Find where the given text appears and provide that cell's center as [x, y] coordinate. 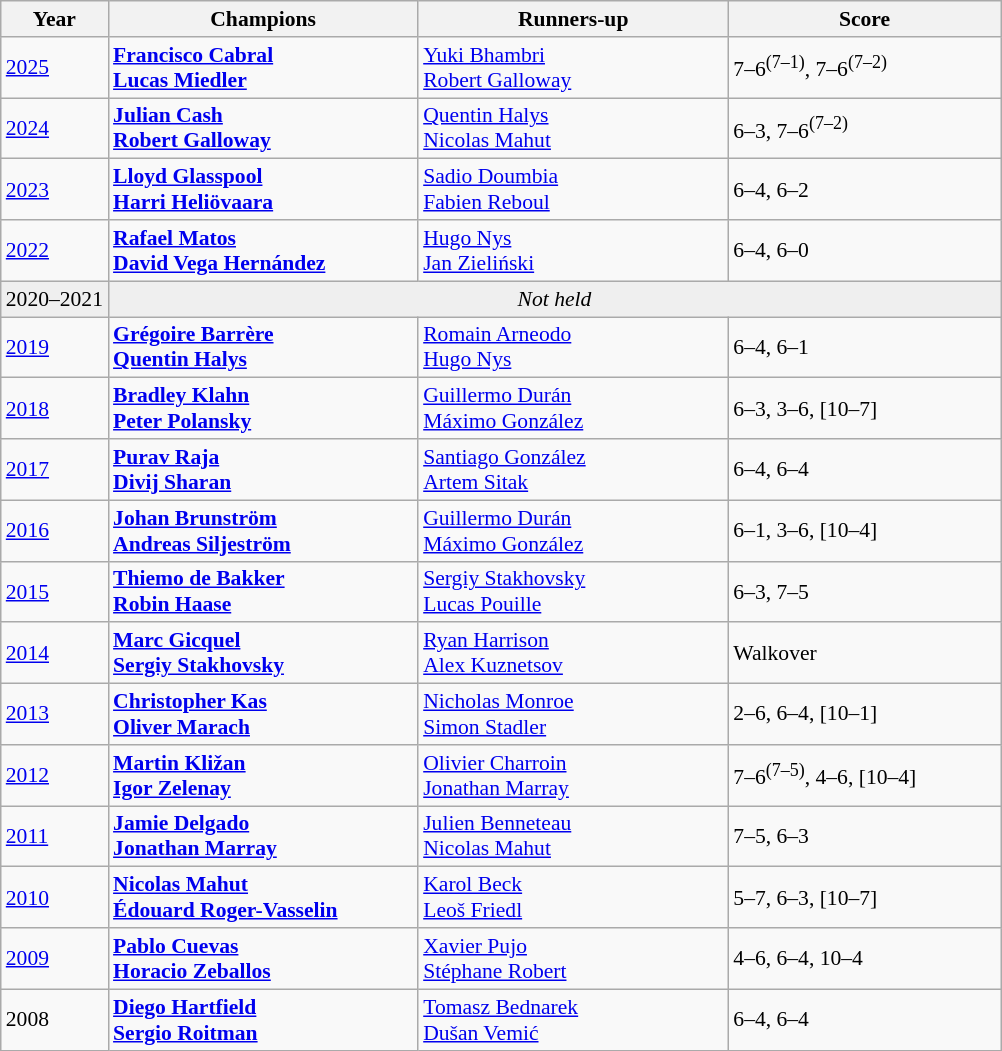
Walkover [864, 654]
Nicholas Monroe Simon Stadler [573, 714]
Nicolas Mahut Édouard Roger-Vasselin [263, 898]
Lloyd Glasspool Harri Heliövaara [263, 190]
2014 [54, 654]
7–6(7–1), 7–6(7–2) [864, 68]
7–5, 6–3 [864, 836]
Diego Hartfield Sergio Roitman [263, 1020]
2018 [54, 408]
2008 [54, 1020]
6–3, 7–6(7–2) [864, 128]
Quentin Halys Nicolas Mahut [573, 128]
Not held [554, 299]
Sadio Doumbia Fabien Reboul [573, 190]
Yuki Bhambri Robert Galloway [573, 68]
Karol Beck Leoš Friedl [573, 898]
2025 [54, 68]
Xavier Pujo Stéphane Robert [573, 958]
Pablo Cuevas Horacio Zeballos [263, 958]
Martin Kližan Igor Zelenay [263, 776]
2024 [54, 128]
Runners-up [573, 19]
Year [54, 19]
2009 [54, 958]
Tomasz Bednarek Dušan Vemić [573, 1020]
Rafael Matos David Vega Hernández [263, 250]
2012 [54, 776]
Julian Cash Robert Galloway [263, 128]
5–7, 6–3, [10–7] [864, 898]
2020–2021 [54, 299]
4–6, 6–4, 10–4 [864, 958]
Santiago González Artem Sitak [573, 470]
2017 [54, 470]
2013 [54, 714]
Julien Benneteau Nicolas Mahut [573, 836]
Francisco Cabral Lucas Miedler [263, 68]
Thiemo de Bakker Robin Haase [263, 592]
Champions [263, 19]
2–6, 6–4, [10–1] [864, 714]
2010 [54, 898]
2016 [54, 530]
Sergiy Stakhovsky Lucas Pouille [573, 592]
2015 [54, 592]
2023 [54, 190]
Purav Raja Divij Sharan [263, 470]
6–3, 3–6, [10–7] [864, 408]
6–4, 6–0 [864, 250]
Christopher Kas Oliver Marach [263, 714]
Score [864, 19]
Olivier Charroin Jonathan Marray [573, 776]
6–3, 7–5 [864, 592]
2022 [54, 250]
Hugo Nys Jan Zieliński [573, 250]
Johan Brunström Andreas Siljeström [263, 530]
7–6(7–5), 4–6, [10–4] [864, 776]
Marc Gicquel Sergiy Stakhovsky [263, 654]
Jamie Delgado Jonathan Marray [263, 836]
2019 [54, 348]
6–4, 6–2 [864, 190]
Grégoire Barrère Quentin Halys [263, 348]
2011 [54, 836]
Romain Arneodo Hugo Nys [573, 348]
Ryan Harrison Alex Kuznetsov [573, 654]
6–1, 3–6, [10–4] [864, 530]
6–4, 6–1 [864, 348]
Bradley Klahn Peter Polansky [263, 408]
